For the text-containing cell, return its midpoint in (X, Y) coordinate format. 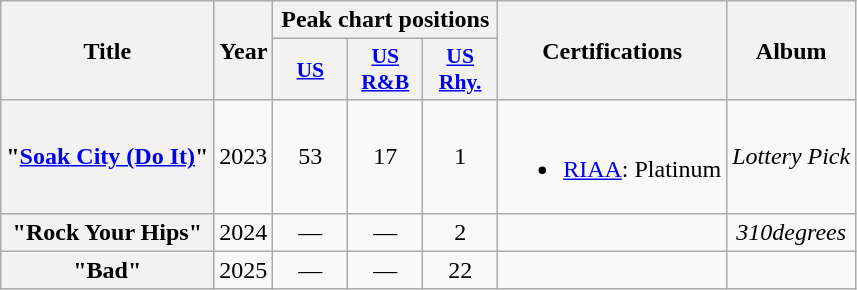
US (310, 70)
2024 (244, 232)
310degrees (792, 232)
2 (460, 232)
RIAA: Platinum (612, 156)
2025 (244, 270)
"Bad" (108, 270)
Year (244, 50)
Title (108, 50)
22 (460, 270)
Album (792, 50)
USR&B (386, 70)
USRhy. (460, 70)
Lottery Pick (792, 156)
2023 (244, 156)
Certifications (612, 50)
"Soak City (Do It)" (108, 156)
53 (310, 156)
"Rock Your Hips" (108, 232)
17 (386, 156)
1 (460, 156)
Peak chart positions (386, 20)
